Identify which cell holds the provided text, then report its [X, Y] central coordinate. 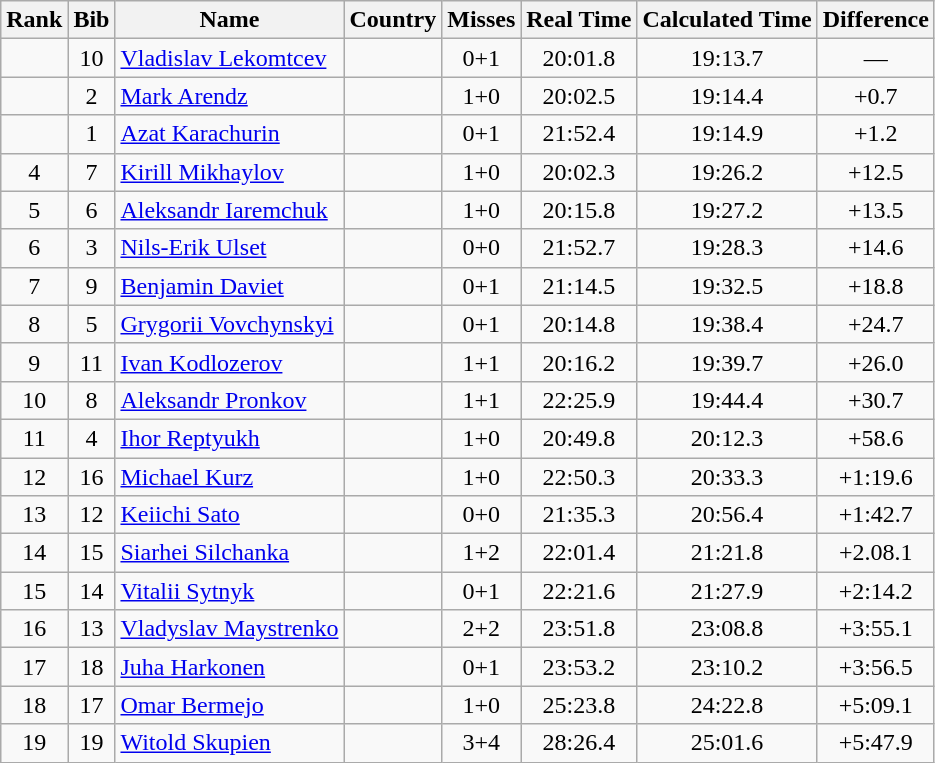
20:56.4 [727, 515]
Name [230, 20]
21:52.7 [579, 248]
Nils-Erik Ulset [230, 248]
23:10.2 [727, 667]
20:16.2 [579, 362]
23:51.8 [579, 629]
Juha Harkonen [230, 667]
22:25.9 [579, 400]
21:27.9 [727, 591]
19:28.3 [727, 248]
Vladislav Lekomtcev [230, 58]
Siarhei Silchanka [230, 553]
20:15.8 [579, 210]
Aleksandr Iaremchuk [230, 210]
Vitalii Sytnyk [230, 591]
— [876, 58]
19:32.5 [727, 286]
20:02.5 [579, 96]
+1.2 [876, 134]
20:14.8 [579, 324]
20:49.8 [579, 438]
25:01.6 [727, 743]
3 [92, 248]
Ivan Kodlozerov [230, 362]
+12.5 [876, 172]
+5:47.9 [876, 743]
+24.7 [876, 324]
19:44.4 [727, 400]
Vladyslav Maystrenko [230, 629]
24:22.8 [727, 705]
23:08.8 [727, 629]
+5:09.1 [876, 705]
Benjamin Daviet [230, 286]
19:26.2 [727, 172]
20:01.8 [579, 58]
23:53.2 [579, 667]
28:26.4 [579, 743]
21:52.4 [579, 134]
+2:14.2 [876, 591]
19:39.7 [727, 362]
Rank [34, 20]
Mark Arendz [230, 96]
Keiichi Sato [230, 515]
1 [92, 134]
Azat Karachurin [230, 134]
Grygorii Vovchynskyi [230, 324]
Real Time [579, 20]
22:50.3 [579, 477]
19:14.9 [727, 134]
+14.6 [876, 248]
Ihor Reptyukh [230, 438]
19:38.4 [727, 324]
Witold Skupien [230, 743]
1+2 [482, 553]
Kirill Mikhaylov [230, 172]
21:35.3 [579, 515]
Michael Kurz [230, 477]
19:27.2 [727, 210]
19:13.7 [727, 58]
21:14.5 [579, 286]
+1:42.7 [876, 515]
20:12.3 [727, 438]
22:01.4 [579, 553]
Misses [482, 20]
Omar Bermejo [230, 705]
Aleksandr Pronkov [230, 400]
+30.7 [876, 400]
+58.6 [876, 438]
+0.7 [876, 96]
+1:19.6 [876, 477]
+18.8 [876, 286]
2+2 [482, 629]
+3:56.5 [876, 667]
25:23.8 [579, 705]
Difference [876, 20]
3+4 [482, 743]
+13.5 [876, 210]
2 [92, 96]
Calculated Time [727, 20]
Country [393, 20]
21:21.8 [727, 553]
20:02.3 [579, 172]
Bib [92, 20]
22:21.6 [579, 591]
+26.0 [876, 362]
+2.08.1 [876, 553]
+3:55.1 [876, 629]
19:14.4 [727, 96]
20:33.3 [727, 477]
